Search for the cell housing the specified text and yield its [X, Y] center coordinate. 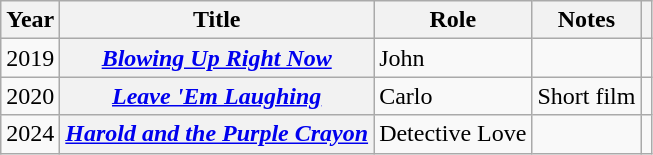
2019 [30, 58]
Year [30, 20]
Harold and the Purple Crayon [217, 134]
Carlo [453, 96]
2020 [30, 96]
Detective Love [453, 134]
Leave 'Em Laughing [217, 96]
John [453, 58]
Title [217, 20]
Short film [586, 96]
Role [453, 20]
Blowing Up Right Now [217, 58]
2024 [30, 134]
Notes [586, 20]
